For the text-containing cell, return its midpoint in [x, y] coordinate format. 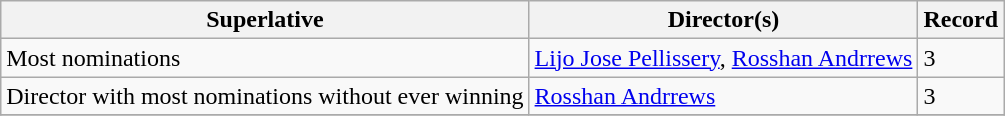
Lijo Jose Pellissery, Rosshan Andrrews [724, 58]
Record [961, 20]
Director with most nominations without ever winning [265, 96]
Director(s) [724, 20]
Superlative [265, 20]
Rosshan Andrrews [724, 96]
Most nominations [265, 58]
